For the text-containing cell, return its midpoint in (X, Y) coordinate format. 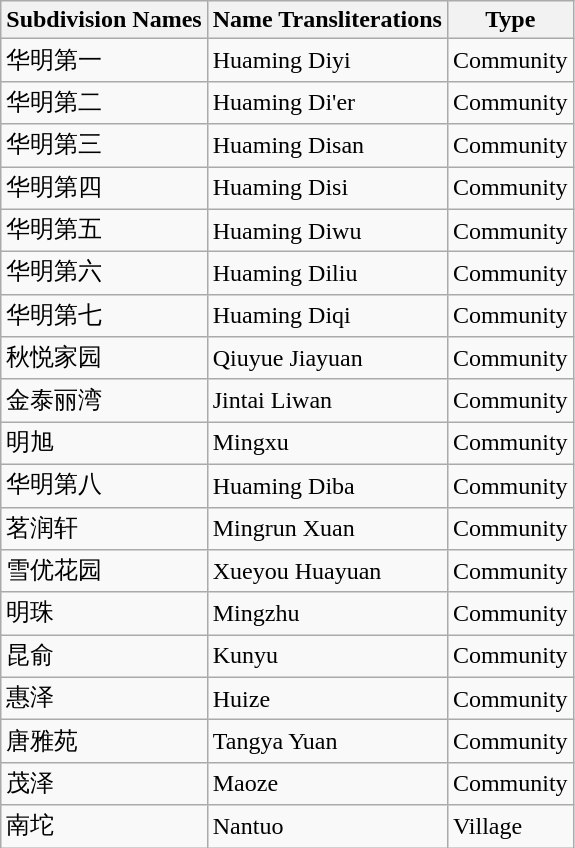
Huaming Diyi (327, 60)
华明第二 (104, 102)
昆俞 (104, 656)
明旭 (104, 444)
Type (510, 20)
金泰丽湾 (104, 400)
Qiuyue Jiayuan (327, 358)
Nantuo (327, 826)
Huaming Diwu (327, 230)
Huize (327, 698)
南坨 (104, 826)
明珠 (104, 614)
Jintai Liwan (327, 400)
Huaming Diba (327, 486)
惠泽 (104, 698)
Huaming Disan (327, 146)
Huaming Diliu (327, 274)
Village (510, 826)
Name Transliterations (327, 20)
雪优花园 (104, 572)
华明第四 (104, 188)
Huaming Diqi (327, 316)
华明第一 (104, 60)
Mingzhu (327, 614)
Maoze (327, 784)
Subdivision Names (104, 20)
茗润轩 (104, 528)
Xueyou Huayuan (327, 572)
茂泽 (104, 784)
秋悦家园 (104, 358)
Mingrun Xuan (327, 528)
Huaming Di'er (327, 102)
Tangya Yuan (327, 742)
华明第八 (104, 486)
Huaming Disi (327, 188)
华明第七 (104, 316)
唐雅苑 (104, 742)
Mingxu (327, 444)
华明第六 (104, 274)
华明第五 (104, 230)
Kunyu (327, 656)
华明第三 (104, 146)
